Detect which cell encompasses the target text, then output its (X, Y) center coordinate. 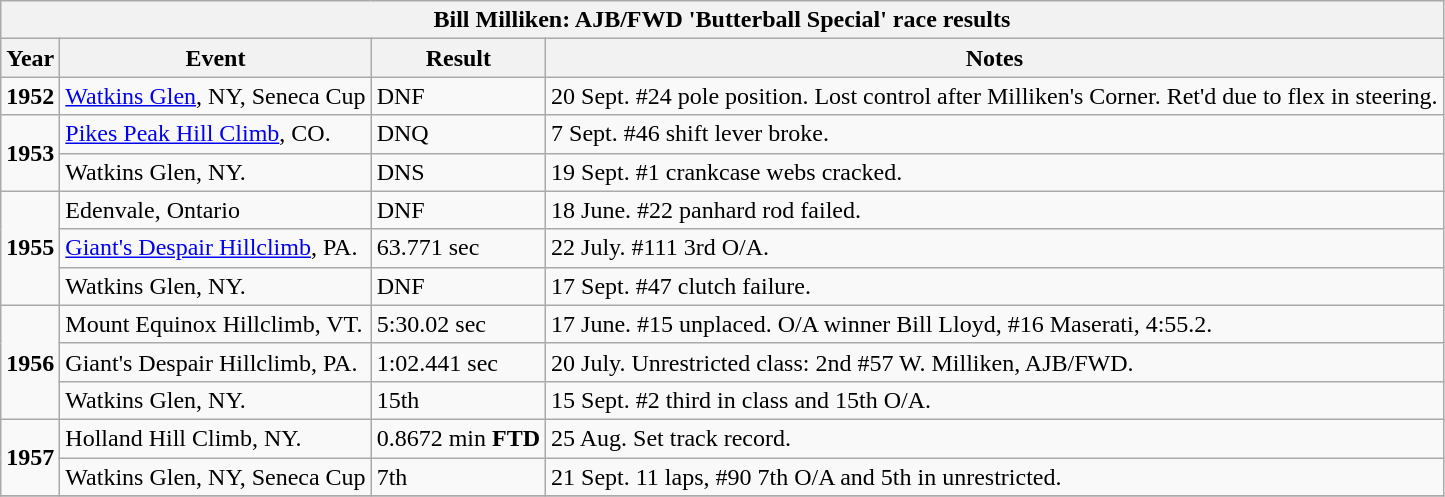
17 Sept. #47 clutch failure. (995, 286)
21 Sept. 11 laps, #90 7th O/A and 5th in unrestricted. (995, 477)
5:30.02 sec (458, 324)
0.8672 min FTD (458, 438)
15th (458, 400)
Pikes Peak Hill Climb, CO. (216, 134)
Bill Milliken: AJB/FWD 'Butterball Special' race results (722, 20)
22 July. #111 3rd O/A. (995, 248)
DNQ (458, 134)
1955 (30, 248)
15 Sept. #2 third in class and 15th O/A. (995, 400)
1956 (30, 362)
1957 (30, 457)
1:02.441 sec (458, 362)
7th (458, 477)
17 June. #15 unplaced. O/A winner Bill Lloyd, #16 Maserati, 4:55.2. (995, 324)
63.771 sec (458, 248)
Result (458, 58)
25 Aug. Set track record. (995, 438)
Holland Hill Climb, NY. (216, 438)
Year (30, 58)
18 June. #22 panhard rod failed. (995, 210)
7 Sept. #46 shift lever broke. (995, 134)
1952 (30, 96)
DNS (458, 172)
Notes (995, 58)
20 July. Unrestricted class: 2nd #57 W. Milliken, AJB/FWD. (995, 362)
19 Sept. #1 crankcase webs cracked. (995, 172)
Edenvale, Ontario (216, 210)
Event (216, 58)
1953 (30, 153)
Mount Equinox Hillclimb, VT. (216, 324)
20 Sept. #24 pole position. Lost control after Milliken's Corner. Ret'd due to flex in steering. (995, 96)
